Output the (X, Y) coordinate of the center of the cell containing the given text.  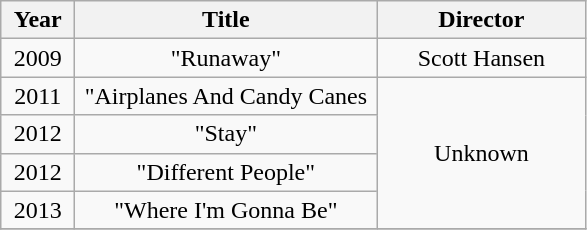
Director (482, 20)
2011 (38, 96)
Unknown (482, 153)
2009 (38, 58)
Year (38, 20)
"Airplanes And Candy Canes (226, 96)
"Runaway" (226, 58)
"Stay" (226, 134)
"Where I'm Gonna Be" (226, 210)
Scott Hansen (482, 58)
"Different People" (226, 172)
Title (226, 20)
2013 (38, 210)
